Return (x, y) of the center of cell containing provided text 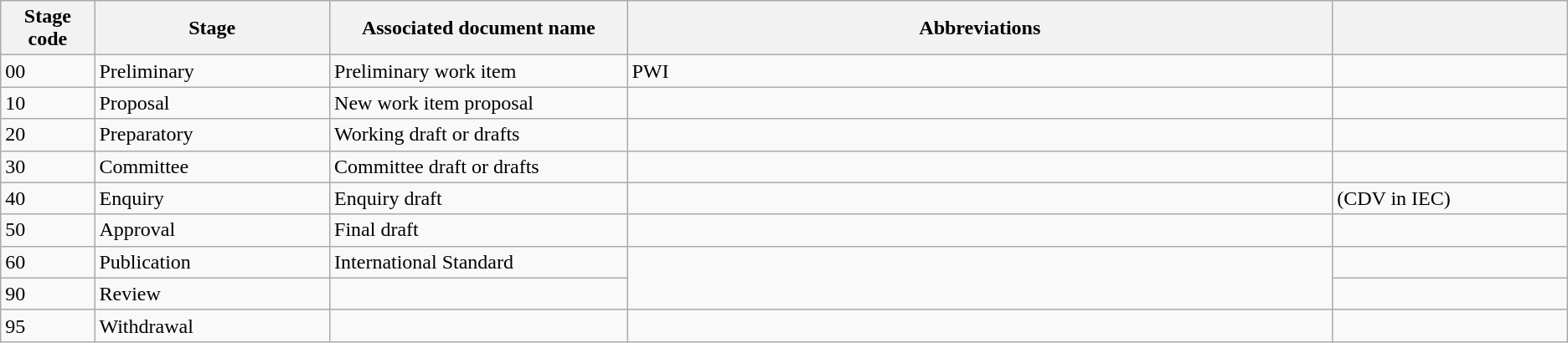
Stage code (48, 28)
Preliminary work item (479, 71)
Publication (213, 262)
Working draft or drafts (479, 135)
60 (48, 262)
Proposal (213, 103)
International Standard (479, 262)
50 (48, 230)
Final draft (479, 230)
PWI (980, 71)
90 (48, 294)
30 (48, 166)
00 (48, 71)
Stage (213, 28)
40 (48, 198)
10 (48, 103)
Preparatory (213, 135)
Withdrawal (213, 325)
Committee (213, 166)
20 (48, 135)
Abbreviations (980, 28)
Committee draft or drafts (479, 166)
Review (213, 294)
Approval (213, 230)
Preliminary (213, 71)
Enquiry (213, 198)
New work item proposal (479, 103)
Associated document name (479, 28)
Enquiry draft (479, 198)
95 (48, 325)
(CDV in IEC) (1451, 198)
